Output the [x, y] coordinate of the center of the cell containing the given text.  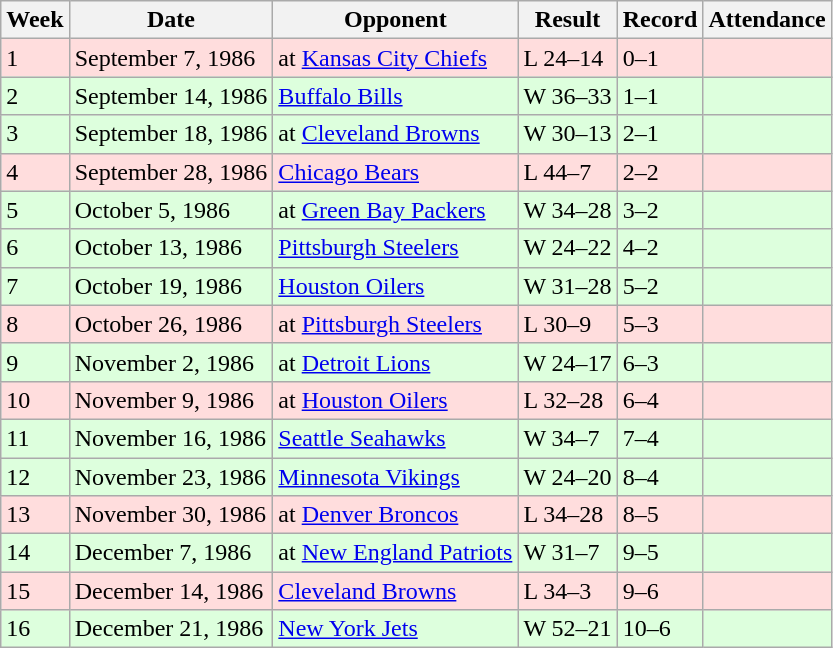
September 28, 1986 [171, 172]
4–2 [660, 248]
16 [35, 629]
2–2 [660, 172]
November 16, 1986 [171, 438]
Opponent [396, 20]
10–6 [660, 629]
5 [35, 210]
1 [35, 58]
3–2 [660, 210]
12 [35, 477]
Minnesota Vikings [396, 477]
5–2 [660, 286]
W 52–21 [568, 629]
October 13, 1986 [171, 248]
Pittsburgh Steelers [396, 248]
October 19, 1986 [171, 286]
at Denver Broncos [396, 515]
Date [171, 20]
W 24–20 [568, 477]
at Pittsburgh Steelers [396, 324]
W 34–7 [568, 438]
8 [35, 324]
1–1 [660, 96]
Record [660, 20]
New York Jets [396, 629]
W 30–13 [568, 134]
October 26, 1986 [171, 324]
L 24–14 [568, 58]
L 34–3 [568, 591]
W 34–28 [568, 210]
0–1 [660, 58]
September 7, 1986 [171, 58]
W 24–22 [568, 248]
8–4 [660, 477]
11 [35, 438]
7–4 [660, 438]
at Kansas City Chiefs [396, 58]
2–1 [660, 134]
at Cleveland Browns [396, 134]
at New England Patriots [396, 553]
Houston Oilers [396, 286]
9–6 [660, 591]
November 23, 1986 [171, 477]
L 44–7 [568, 172]
W 31–7 [568, 553]
L 32–28 [568, 400]
Chicago Bears [396, 172]
November 9, 1986 [171, 400]
December 21, 1986 [171, 629]
at Green Bay Packers [396, 210]
Seattle Seahawks [396, 438]
at Houston Oilers [396, 400]
5–3 [660, 324]
October 5, 1986 [171, 210]
W 24–17 [568, 362]
Buffalo Bills [396, 96]
September 18, 1986 [171, 134]
8–5 [660, 515]
November 2, 1986 [171, 362]
15 [35, 591]
December 14, 1986 [171, 591]
9–5 [660, 553]
13 [35, 515]
November 30, 1986 [171, 515]
4 [35, 172]
6–3 [660, 362]
W 36–33 [568, 96]
6 [35, 248]
W 31–28 [568, 286]
3 [35, 134]
7 [35, 286]
Week [35, 20]
at Detroit Lions [396, 362]
September 14, 1986 [171, 96]
Cleveland Browns [396, 591]
10 [35, 400]
Attendance [767, 20]
L 34–28 [568, 515]
L 30–9 [568, 324]
December 7, 1986 [171, 553]
14 [35, 553]
Result [568, 20]
9 [35, 362]
6–4 [660, 400]
2 [35, 96]
